Identify which cell holds the provided text, then report its (x, y) central coordinate. 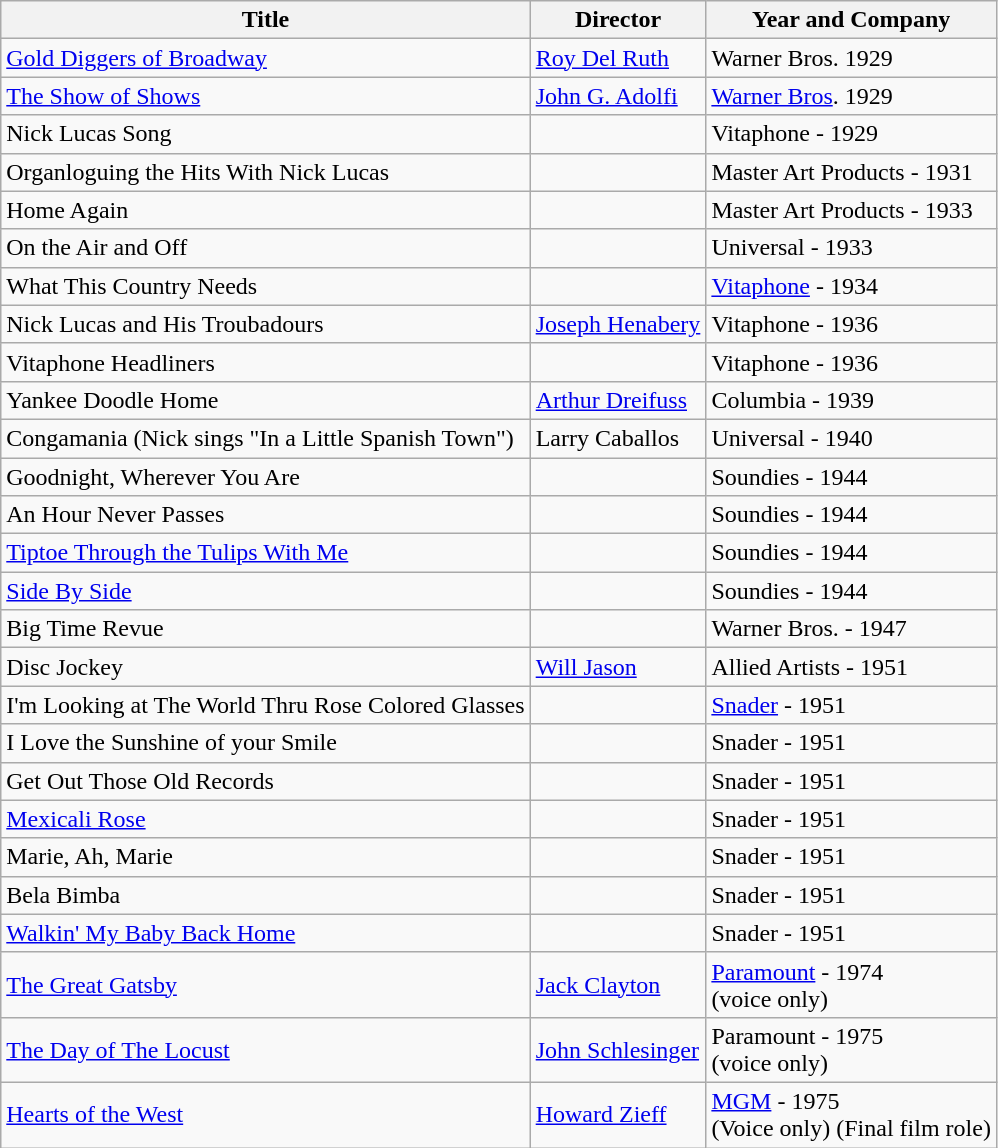
Jack Clayton (618, 984)
An Hour Never Passes (266, 515)
John Schlesinger (618, 1050)
Paramount - 1975(voice only) (852, 1050)
Big Time Revue (266, 629)
Hearts of the West (266, 1114)
Gold Diggers of Broadway (266, 58)
The Day of The Locust (266, 1050)
Congamania (Nick sings "In a Little Spanish Town") (266, 438)
MGM - 1975(Voice only) (Final film role) (852, 1114)
Allied Artists - 1951 (852, 667)
Vitaphone Headliners (266, 362)
Master Art Products - 1933 (852, 210)
What This Country Needs (266, 286)
Director (618, 20)
Nick Lucas Song (266, 134)
Will Jason (618, 667)
Columbia - 1939 (852, 400)
Mexicali Rose (266, 819)
The Show of Shows (266, 96)
Arthur Dreifuss (618, 400)
Disc Jockey (266, 667)
I Love the Sunshine of your Smile (266, 743)
Vitaphone - 1929 (852, 134)
Tiptoe Through the Tulips With Me (266, 553)
Warner Bros. - 1947 (852, 629)
Master Art Products - 1931 (852, 172)
Side By Side (266, 591)
Universal - 1940 (852, 438)
Organloguing the Hits With Nick Lucas (266, 172)
Paramount - 1974(voice only) (852, 984)
Nick Lucas and His Troubadours (266, 324)
Title (266, 20)
John G. Adolfi (618, 96)
Bela Bimba (266, 895)
Home Again (266, 210)
The Great Gatsby (266, 984)
Joseph Henabery (618, 324)
Year and Company (852, 20)
Goodnight, Wherever You Are (266, 477)
Yankee Doodle Home (266, 400)
Larry Caballos (618, 438)
Marie, Ah, Marie (266, 857)
Roy Del Ruth (618, 58)
Universal - 1933 (852, 248)
Walkin' My Baby Back Home (266, 933)
Vitaphone - 1934 (852, 286)
On the Air and Off (266, 248)
Get Out Those Old Records (266, 781)
I'm Looking at The World Thru Rose Colored Glasses (266, 705)
Howard Zieff (618, 1114)
